Locate the cell with the specified text and output its (X, Y) center coordinate. 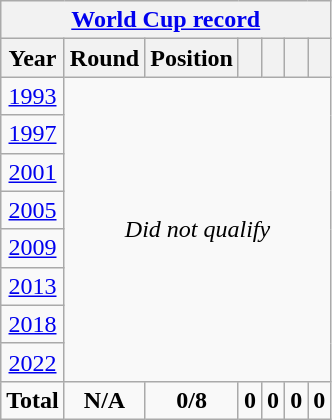
Total (33, 400)
2005 (33, 210)
N/A (104, 400)
1993 (33, 96)
Position (192, 58)
2009 (33, 248)
Did not qualify (197, 229)
2022 (33, 362)
World Cup record (166, 20)
2001 (33, 172)
Round (104, 58)
1997 (33, 134)
0/8 (192, 400)
2018 (33, 324)
2013 (33, 286)
Year (33, 58)
